Return the [X, Y] coordinate for the center point of the cell that contains the specified text.  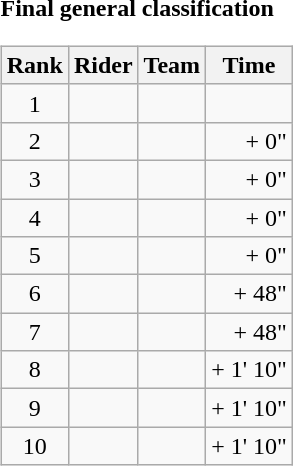
Rider [103, 65]
7 [34, 332]
Rank [34, 65]
2 [34, 141]
10 [34, 446]
4 [34, 217]
5 [34, 256]
Team [172, 65]
Time [250, 65]
1 [34, 103]
6 [34, 294]
9 [34, 408]
8 [34, 370]
3 [34, 179]
